Pinpoint the cell where the given text exists, returning its (x, y) midpoint coordinate. 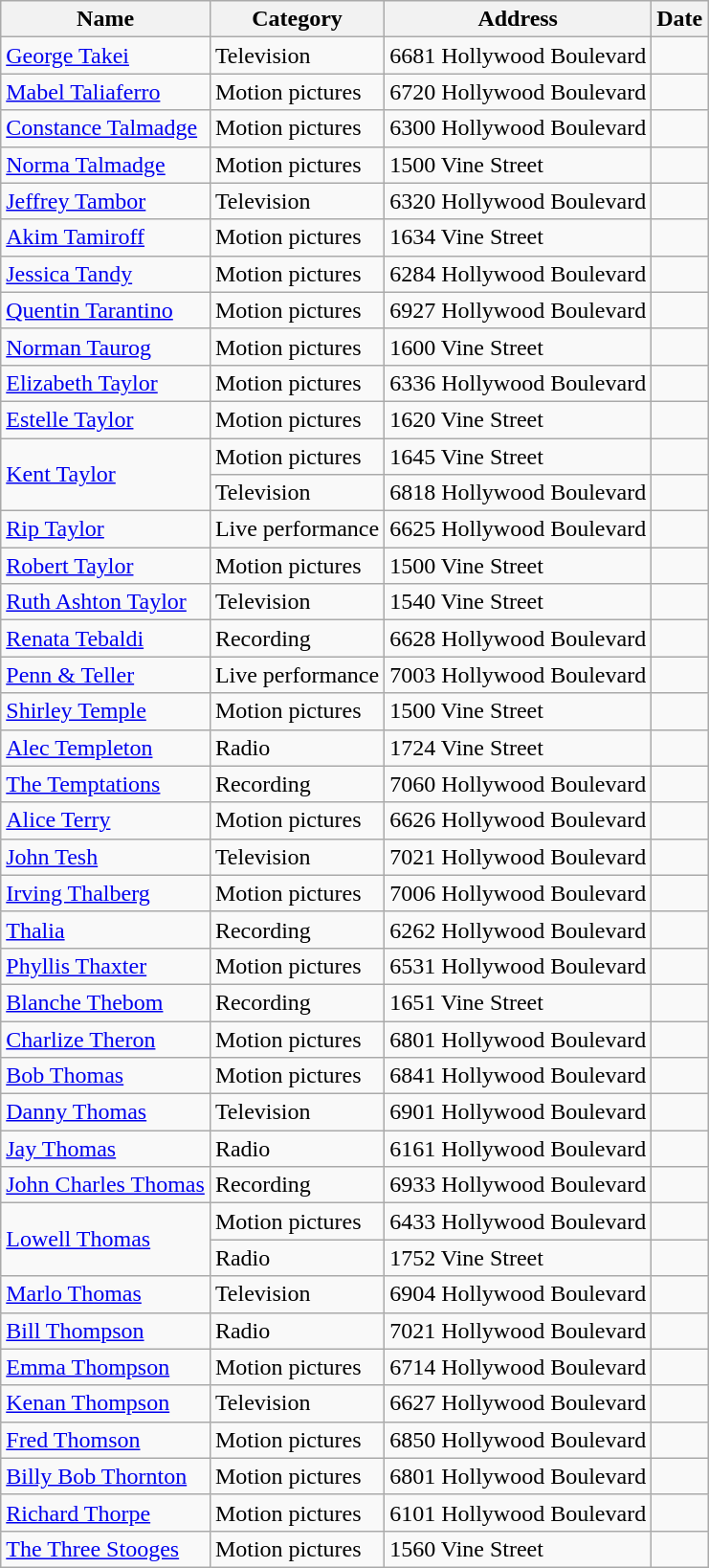
6101 Hollywood Boulevard (519, 1512)
Bob Thomas (105, 1076)
6927 Hollywood Boulevard (519, 310)
Danny Thomas (105, 1112)
Ruth Ashton Taylor (105, 602)
1634 Vine Street (519, 237)
Norma Talmadge (105, 165)
6161 Hollywood Boulevard (519, 1149)
Kent Taylor (105, 475)
6433 Hollywood Boulevard (519, 1221)
Emma Thompson (105, 1367)
Norman Taurog (105, 347)
Jeffrey Tambor (105, 201)
Renata Tebaldi (105, 638)
Marlo Thomas (105, 1294)
6841 Hollywood Boulevard (519, 1076)
1651 Vine Street (519, 1002)
John Charles Thomas (105, 1185)
1560 Vine Street (519, 1549)
1540 Vine Street (519, 602)
6284 Hollywood Boulevard (519, 274)
Bill Thompson (105, 1331)
Thalia (105, 930)
The Temptations (105, 784)
6818 Hollywood Boulevard (519, 493)
Name (105, 19)
Shirley Temple (105, 711)
Quentin Tarantino (105, 310)
6901 Hollywood Boulevard (519, 1112)
The Three Stooges (105, 1549)
Richard Thorpe (105, 1512)
John Tesh (105, 857)
Mabel Taliaferro (105, 92)
1620 Vine Street (519, 419)
Date (679, 19)
6262 Hollywood Boulevard (519, 930)
6300 Hollywood Boulevard (519, 128)
7006 Hollywood Boulevard (519, 893)
6531 Hollywood Boulevard (519, 966)
Blanche Thebom (105, 1002)
Billy Bob Thornton (105, 1476)
6720 Hollywood Boulevard (519, 92)
1600 Vine Street (519, 347)
6714 Hollywood Boulevard (519, 1367)
6320 Hollywood Boulevard (519, 201)
Estelle Taylor (105, 419)
Rip Taylor (105, 529)
Penn & Teller (105, 675)
George Takei (105, 56)
6626 Hollywood Boulevard (519, 820)
Address (519, 19)
6625 Hollywood Boulevard (519, 529)
7003 Hollywood Boulevard (519, 675)
1724 Vine Street (519, 748)
6850 Hollywood Boulevard (519, 1440)
Category (297, 19)
6681 Hollywood Boulevard (519, 56)
6336 Hollywood Boulevard (519, 383)
6904 Hollywood Boulevard (519, 1294)
6933 Hollywood Boulevard (519, 1185)
Alec Templeton (105, 748)
Jessica Tandy (105, 274)
Irving Thalberg (105, 893)
Fred Thomson (105, 1440)
Kenan Thompson (105, 1403)
Robert Taylor (105, 566)
Elizabeth Taylor (105, 383)
Alice Terry (105, 820)
Constance Talmadge (105, 128)
6628 Hollywood Boulevard (519, 638)
6627 Hollywood Boulevard (519, 1403)
Phyllis Thaxter (105, 966)
Charlize Theron (105, 1039)
7060 Hollywood Boulevard (519, 784)
1645 Vine Street (519, 457)
Lowell Thomas (105, 1240)
1752 Vine Street (519, 1258)
Jay Thomas (105, 1149)
Akim Tamiroff (105, 237)
